Return (X, Y) of the center of cell containing provided text 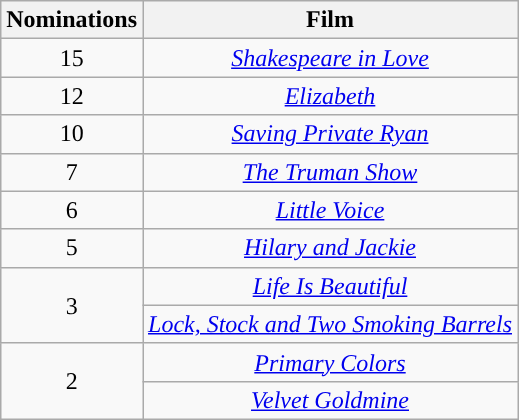
Primary Colors (330, 362)
Shakespeare in Love (330, 58)
Hilary and Jackie (330, 248)
Film (330, 20)
10 (72, 134)
Elizabeth (330, 96)
12 (72, 96)
Nominations (72, 20)
2 (72, 381)
3 (72, 305)
Life Is Beautiful (330, 286)
Little Voice (330, 210)
7 (72, 172)
6 (72, 210)
Saving Private Ryan (330, 134)
15 (72, 58)
The Truman Show (330, 172)
Velvet Goldmine (330, 400)
Lock, Stock and Two Smoking Barrels (330, 324)
5 (72, 248)
